Detect which cell encompasses the target text, then output its [x, y] center coordinate. 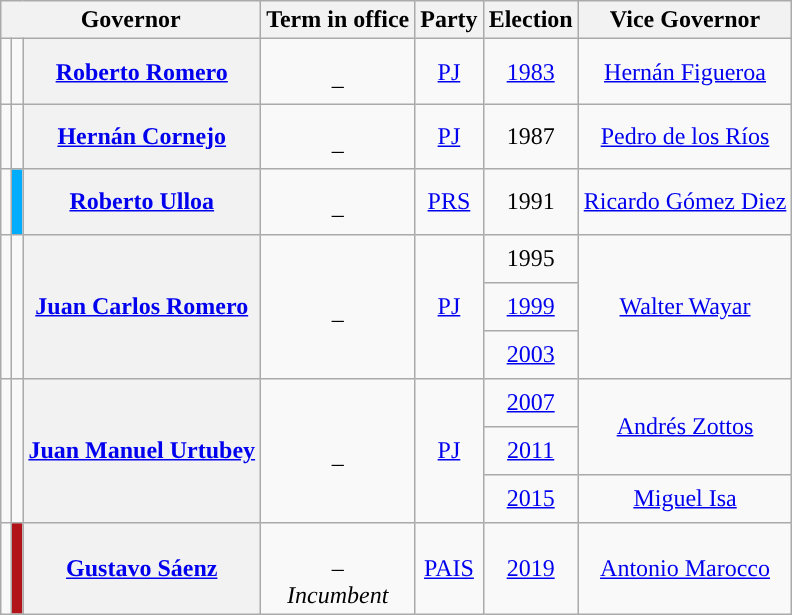
Gustavo Sáenz [142, 568]
Miguel Isa [685, 498]
1991 [530, 202]
2019 [530, 568]
1987 [530, 136]
Pedro de los Ríos [685, 136]
Term in office [338, 20]
Vice Governor [685, 20]
1999 [530, 306]
Hernán Cornejo [142, 136]
Roberto Ulloa [142, 202]
1995 [530, 258]
2007 [530, 402]
–Incumbent [338, 568]
Roberto Romero [142, 72]
2003 [530, 354]
Walter Wayar [685, 306]
Party [449, 20]
Juan Carlos Romero [142, 306]
Andrés Zottos [685, 426]
1983 [530, 72]
PAIS [449, 568]
Ricardo Gómez Diez [685, 202]
Antonio Marocco [685, 568]
Election [530, 20]
Governor [131, 20]
2011 [530, 450]
PRS [449, 202]
Juan Manuel Urtubey [142, 450]
2015 [530, 498]
Hernán Figueroa [685, 72]
